Return (X, Y) of the center of cell containing provided text 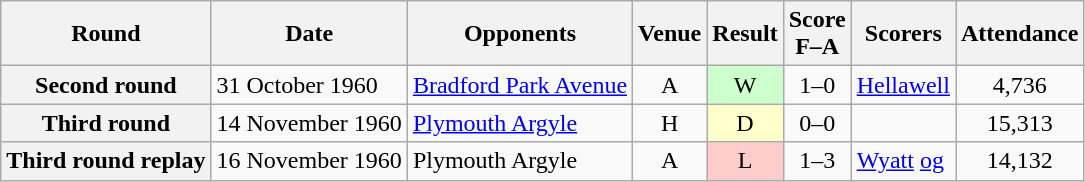
Third round replay (106, 161)
14 November 1960 (309, 123)
1–0 (817, 85)
31 October 1960 (309, 85)
D (745, 123)
L (745, 161)
ScoreF–A (817, 34)
Hellawell (903, 85)
Round (106, 34)
Bradford Park Avenue (520, 85)
Date (309, 34)
Attendance (1020, 34)
1–3 (817, 161)
Wyatt og (903, 161)
Venue (670, 34)
H (670, 123)
Result (745, 34)
Second round (106, 85)
W (745, 85)
Third round (106, 123)
4,736 (1020, 85)
Opponents (520, 34)
0–0 (817, 123)
14,132 (1020, 161)
15,313 (1020, 123)
Scorers (903, 34)
16 November 1960 (309, 161)
